Extract the [x, y] coordinate from the center of the cell holding the provided text.  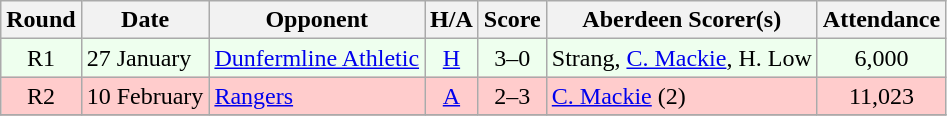
10 February [145, 96]
6,000 [881, 58]
Opponent [317, 20]
Rangers [317, 96]
11,023 [881, 96]
H/A [452, 20]
H [452, 58]
Round [41, 20]
R2 [41, 96]
Date [145, 20]
A [452, 96]
R1 [41, 58]
3–0 [512, 58]
Score [512, 20]
27 January [145, 58]
Aberdeen Scorer(s) [682, 20]
Strang, C. Mackie, H. Low [682, 58]
Dunfermline Athletic [317, 58]
C. Mackie (2) [682, 96]
Attendance [881, 20]
2–3 [512, 96]
